Extract the [x, y] coordinate from the center of the cell holding the provided text.  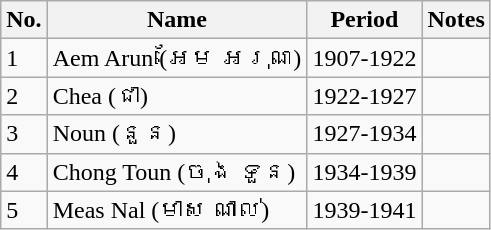
1922-1927 [364, 96]
3 [24, 134]
Meas Nal (មាស ណាល់) [177, 210]
1939-1941 [364, 210]
Aem Arun (អែម អរុណ) [177, 58]
1 [24, 58]
2 [24, 96]
1927-1934 [364, 134]
Period [364, 20]
1907-1922 [364, 58]
5 [24, 210]
Chea (ជា) [177, 96]
No. [24, 20]
Name [177, 20]
Notes [456, 20]
Noun (នួន) [177, 134]
4 [24, 172]
Chong Toun (ចុង ទួន) [177, 172]
1934-1939 [364, 172]
